Search for the cell housing the specified text and yield its (X, Y) center coordinate. 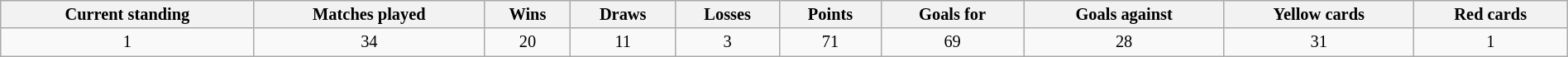
34 (369, 42)
20 (528, 42)
Goals for (953, 14)
28 (1124, 42)
Draws (623, 14)
Red cards (1490, 14)
11 (623, 42)
Matches played (369, 14)
Wins (528, 14)
Goals against (1124, 14)
71 (830, 42)
Points (830, 14)
Losses (728, 14)
69 (953, 42)
3 (728, 42)
31 (1318, 42)
Current standing (127, 14)
Yellow cards (1318, 14)
